Provide the (x, y) coordinate of the cell's center where the given text is located.  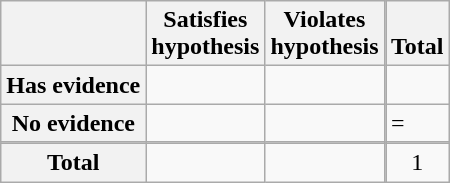
Satisfieshypothesis (206, 34)
1 (418, 162)
No evidence (74, 123)
Violateshypothesis (324, 34)
= (418, 123)
Has evidence (74, 85)
